Provide the [x, y] coordinate of the cell's center where the given text is located.  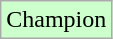
Champion [56, 20]
